Identify which cell holds the provided text, then report its (X, Y) central coordinate. 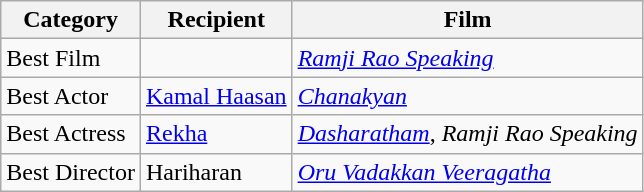
Best Film (71, 58)
Best Actress (71, 134)
Category (71, 20)
Kamal Haasan (216, 96)
Best Director (71, 172)
Best Actor (71, 96)
Hariharan (216, 172)
Dasharatham, Ramji Rao Speaking (468, 134)
Rekha (216, 134)
Oru Vadakkan Veeragatha (468, 172)
Film (468, 20)
Recipient (216, 20)
Chanakyan (468, 96)
Ramji Rao Speaking (468, 58)
